From the cell containing the given text, extract its center point as (X, Y) coordinate. 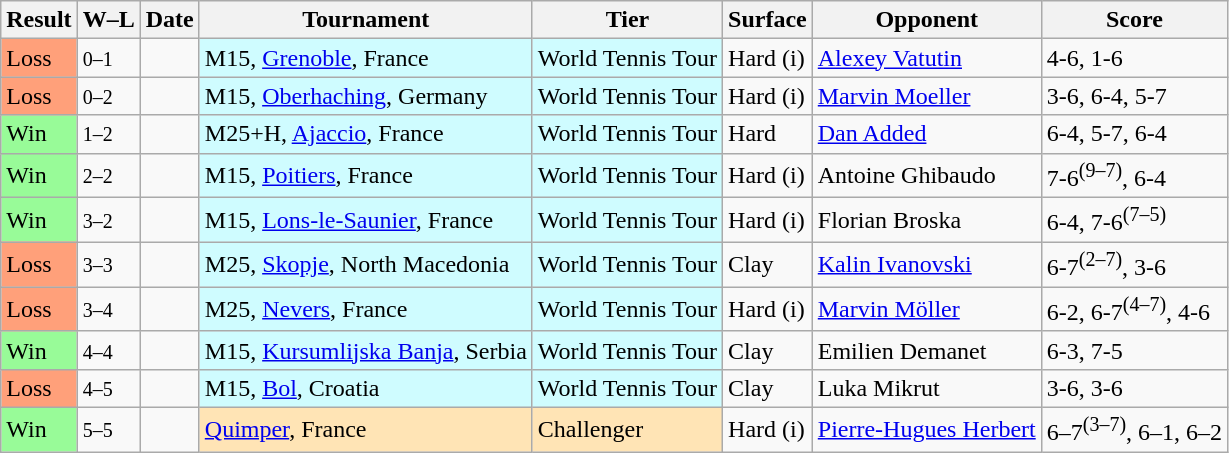
Dan Added (926, 134)
Challenger (627, 430)
Tournament (366, 20)
Date (170, 20)
1–2 (108, 134)
Antoine Ghibaudo (926, 176)
Marvin Möller (926, 310)
2–2 (108, 176)
0–2 (108, 96)
4–5 (108, 388)
Opponent (926, 20)
6-7(2–7), 3-6 (1134, 264)
3–3 (108, 264)
5–5 (108, 430)
Marvin Moeller (926, 96)
6-4, 5-7, 6-4 (1134, 134)
6-2, 6-7(4–7), 4-6 (1134, 310)
M25, Nevers, France (366, 310)
Quimper, France (366, 430)
Emilien Demanet (926, 350)
6–7(3–7), 6–1, 6–2 (1134, 430)
M15, Poitiers, France (366, 176)
0–1 (108, 58)
Tier (627, 20)
Result (39, 20)
M15, Kursumlijska Banja, Serbia (366, 350)
M15, Oberhaching, Germany (366, 96)
4-6, 1-6 (1134, 58)
M15, Grenoble, France (366, 58)
M25, Skopje, North Macedonia (366, 264)
6-4, 7-6(7–5) (1134, 220)
6-3, 7-5 (1134, 350)
M15, Bol, Croatia (366, 388)
Surface (768, 20)
Score (1134, 20)
7-6(9–7), 6-4 (1134, 176)
Hard (768, 134)
Luka Mikrut (926, 388)
M15, Lons-le-Saunier, France (366, 220)
Alexey Vatutin (926, 58)
4–4 (108, 350)
3-6, 3-6 (1134, 388)
Florian Broska (926, 220)
M25+H, Ajaccio, France (366, 134)
Kalin Ivanovski (926, 264)
W–L (108, 20)
3–2 (108, 220)
3-6, 6-4, 5-7 (1134, 96)
Pierre-Hugues Herbert (926, 430)
3–4 (108, 310)
